Identify which cell holds the provided text, then report its [x, y] central coordinate. 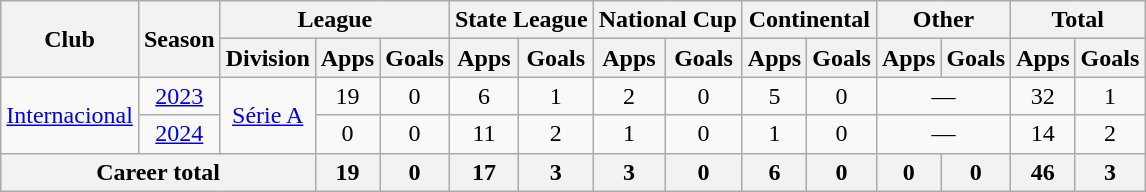
Continental [809, 20]
Division [268, 58]
2023 [179, 96]
Total [1078, 20]
11 [484, 134]
League [334, 20]
Season [179, 39]
5 [774, 96]
Career total [158, 172]
17 [484, 172]
State League [521, 20]
Other [943, 20]
14 [1043, 134]
32 [1043, 96]
2024 [179, 134]
Club [70, 39]
National Cup [668, 20]
Internacional [70, 115]
Série A [268, 115]
46 [1043, 172]
